Return the (x, y) coordinate for the center point of the cell that contains the specified text.  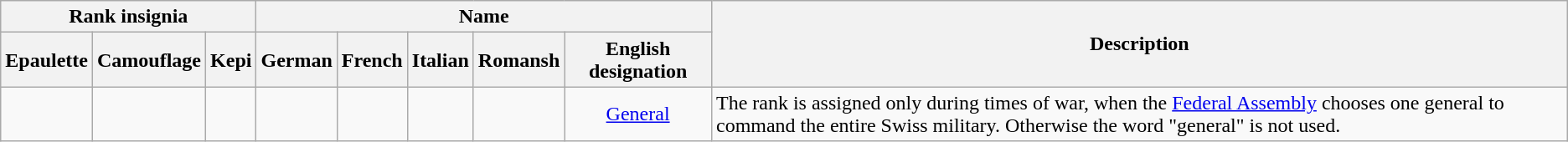
French (372, 60)
German (297, 60)
General (638, 114)
Camouflage (149, 60)
English designation (638, 60)
Rank insignia (129, 17)
Description (1139, 43)
Kepi (231, 60)
Italian (441, 60)
Name (484, 17)
Romansh (518, 60)
Epaulette (47, 60)
